For the text-containing cell, return its midpoint in (x, y) coordinate format. 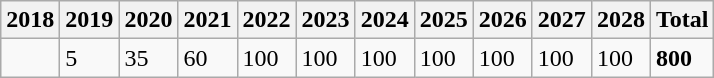
2018 (30, 20)
2022 (266, 20)
800 (682, 58)
2024 (384, 20)
2021 (208, 20)
2028 (620, 20)
60 (208, 58)
Total (682, 20)
2027 (562, 20)
2023 (326, 20)
2026 (502, 20)
35 (148, 58)
2025 (444, 20)
5 (90, 58)
2020 (148, 20)
2019 (90, 20)
